Identify which cell holds the provided text, then report its (X, Y) central coordinate. 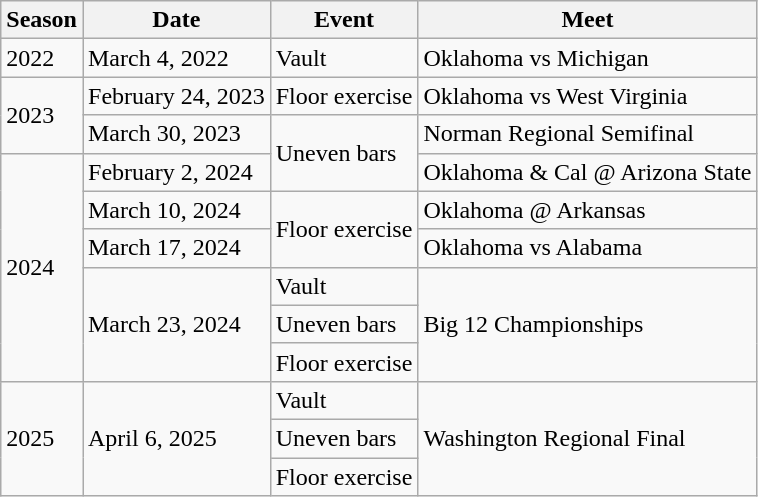
February 24, 2023 (176, 96)
Washington Regional Final (588, 438)
March 4, 2022 (176, 58)
February 2, 2024 (176, 172)
2024 (42, 267)
Oklahoma vs Alabama (588, 248)
March 30, 2023 (176, 134)
2022 (42, 58)
2023 (42, 115)
March 10, 2024 (176, 210)
March 17, 2024 (176, 248)
Event (344, 20)
Date (176, 20)
Big 12 Championships (588, 324)
Norman Regional Semifinal (588, 134)
Oklahoma vs West Virginia (588, 96)
Oklahoma vs Michigan (588, 58)
Meet (588, 20)
Season (42, 20)
March 23, 2024 (176, 324)
Oklahoma @ Arkansas (588, 210)
2025 (42, 438)
Oklahoma & Cal @ Arizona State (588, 172)
April 6, 2025 (176, 438)
